Search for the cell housing the specified text and yield its [X, Y] center coordinate. 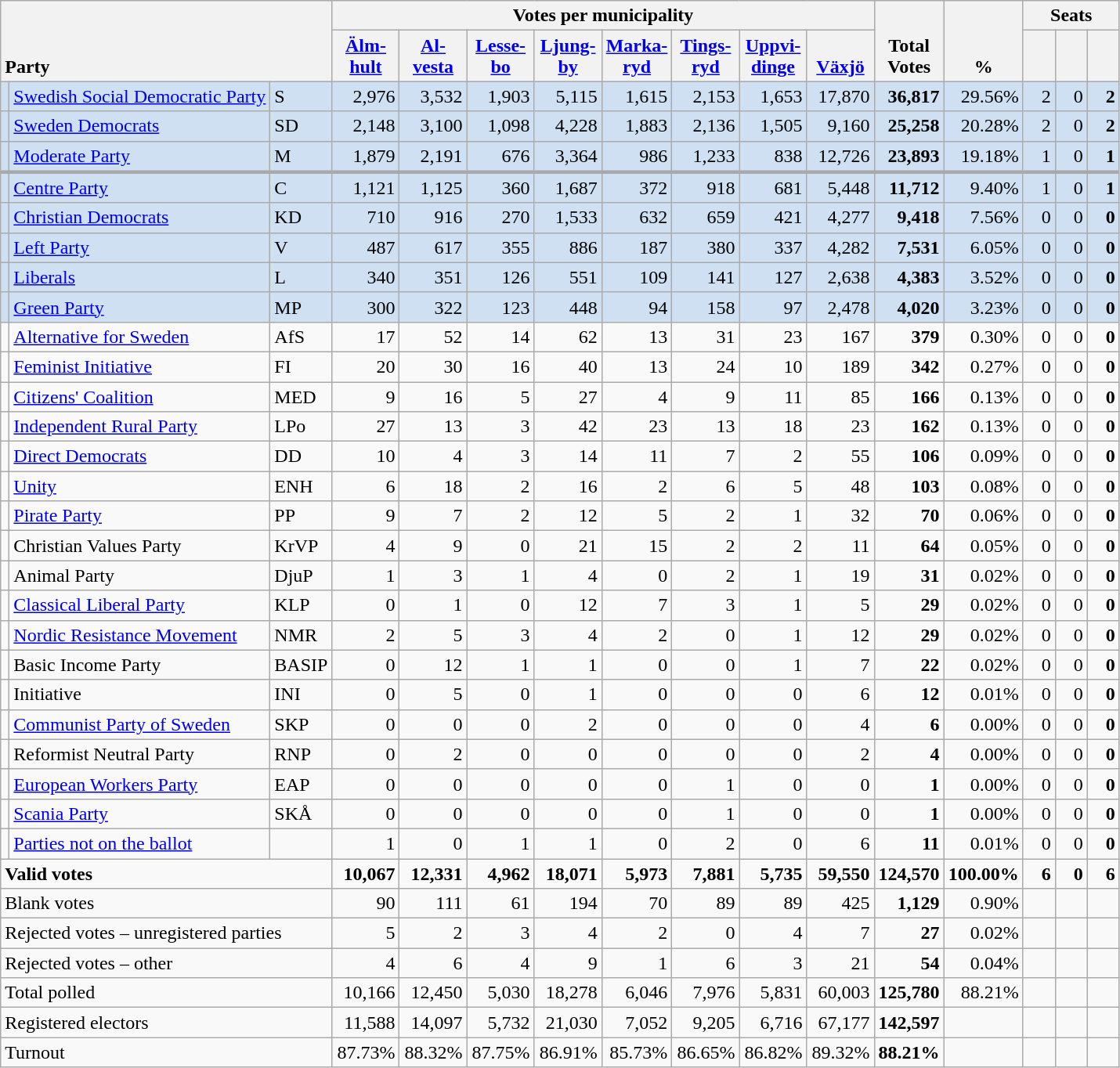
Direct Democrats [139, 456]
Scania Party [139, 814]
94 [637, 307]
89.32% [840, 1052]
106 [909, 456]
0.05% [984, 546]
127 [773, 277]
Nordic Resistance Movement [139, 635]
64 [909, 546]
189 [840, 366]
676 [500, 157]
126 [500, 277]
Classical Liberal Party [139, 605]
1,505 [773, 126]
36,817 [909, 96]
1,533 [568, 218]
LPo [301, 427]
4,282 [840, 247]
379 [909, 337]
Moderate Party [139, 157]
5,115 [568, 96]
421 [773, 218]
BASIP [301, 665]
KLP [301, 605]
19 [840, 575]
32 [840, 516]
Basic Income Party [139, 665]
18,278 [568, 993]
632 [637, 218]
7,052 [637, 1023]
7.56% [984, 218]
SKÅ [301, 814]
25,258 [909, 126]
270 [500, 218]
40 [568, 366]
4,962 [500, 873]
55 [840, 456]
3,532 [433, 96]
1,233 [706, 157]
24 [706, 366]
141 [706, 277]
14,097 [433, 1023]
Independent Rural Party [139, 427]
Left Party [139, 247]
30 [433, 366]
Al- vesta [433, 56]
342 [909, 366]
659 [706, 218]
Rejected votes – unregistered parties [166, 933]
11,588 [366, 1023]
351 [433, 277]
Green Party [139, 307]
NMR [301, 635]
61 [500, 904]
Christian Values Party [139, 546]
100.00% [984, 873]
29.56% [984, 96]
19.18% [984, 157]
Party [166, 41]
11,712 [909, 188]
42 [568, 427]
710 [366, 218]
340 [366, 277]
1,903 [500, 96]
4,228 [568, 126]
0.04% [984, 963]
Communist Party of Sweden [139, 724]
European Workers Party [139, 784]
103 [909, 486]
4,020 [909, 307]
12,331 [433, 873]
10,067 [366, 873]
2,153 [706, 96]
15 [637, 546]
87.75% [500, 1052]
142,597 [909, 1023]
Feminist Initiative [139, 366]
3,364 [568, 157]
7,531 [909, 247]
SKP [301, 724]
KD [301, 218]
KrVP [301, 546]
5,448 [840, 188]
109 [637, 277]
9,205 [706, 1023]
85.73% [637, 1052]
1,125 [433, 188]
111 [433, 904]
7,881 [706, 873]
ENH [301, 486]
Alternative for Sweden [139, 337]
838 [773, 157]
Total polled [166, 993]
48 [840, 486]
886 [568, 247]
3,100 [433, 126]
6.05% [984, 247]
86.91% [568, 1052]
4,277 [840, 218]
158 [706, 307]
Citizens' Coalition [139, 397]
PP [301, 516]
67,177 [840, 1023]
6,716 [773, 1023]
Marka- ryd [637, 56]
Uppvi- dinge [773, 56]
1,098 [500, 126]
Centre Party [139, 188]
21,030 [568, 1023]
448 [568, 307]
187 [637, 247]
5,831 [773, 993]
22 [909, 665]
Animal Party [139, 575]
20 [366, 366]
0.30% [984, 337]
SD [301, 126]
Pirate Party [139, 516]
0.90% [984, 904]
INI [301, 695]
166 [909, 397]
125,780 [909, 993]
FI [301, 366]
12,450 [433, 993]
0.27% [984, 366]
5,732 [500, 1023]
AfS [301, 337]
2,136 [706, 126]
681 [773, 188]
% [984, 41]
1,687 [568, 188]
0.09% [984, 456]
Sweden Democrats [139, 126]
20.28% [984, 126]
MED [301, 397]
Turnout [166, 1052]
Växjö [840, 56]
5,030 [500, 993]
2,478 [840, 307]
355 [500, 247]
M [301, 157]
7,976 [706, 993]
17 [366, 337]
9,160 [840, 126]
2,191 [433, 157]
337 [773, 247]
12,726 [840, 157]
425 [840, 904]
Swedish Social Democratic Party [139, 96]
Valid votes [166, 873]
1,653 [773, 96]
2,976 [366, 96]
EAP [301, 784]
5,973 [637, 873]
9.40% [984, 188]
916 [433, 218]
Initiative [139, 695]
10,166 [366, 993]
360 [500, 188]
Älm- hult [366, 56]
167 [840, 337]
Reformist Neutral Party [139, 754]
0.08% [984, 486]
Total Votes [909, 41]
918 [706, 188]
124,570 [909, 873]
Unity [139, 486]
60,003 [840, 993]
DjuP [301, 575]
6,046 [637, 993]
V [301, 247]
Tings- ryd [706, 56]
Votes per municipality [603, 16]
300 [366, 307]
Ljung- by [568, 56]
Registered electors [166, 1023]
162 [909, 427]
18,071 [568, 873]
23,893 [909, 157]
Lesse- bo [500, 56]
59,550 [840, 873]
1,615 [637, 96]
MP [301, 307]
1,129 [909, 904]
380 [706, 247]
86.82% [773, 1052]
Christian Democrats [139, 218]
1,121 [366, 188]
2,148 [366, 126]
2,638 [840, 277]
Parties not on the ballot [139, 843]
88.32% [433, 1052]
54 [909, 963]
0.06% [984, 516]
62 [568, 337]
123 [500, 307]
97 [773, 307]
Seats [1071, 16]
17,870 [840, 96]
4,383 [909, 277]
372 [637, 188]
DD [301, 456]
RNP [301, 754]
986 [637, 157]
9,418 [909, 218]
L [301, 277]
5,735 [773, 873]
87.73% [366, 1052]
487 [366, 247]
Rejected votes – other [166, 963]
194 [568, 904]
86.65% [706, 1052]
617 [433, 247]
52 [433, 337]
85 [840, 397]
551 [568, 277]
1,879 [366, 157]
3.52% [984, 277]
Blank votes [166, 904]
3.23% [984, 307]
1,883 [637, 126]
90 [366, 904]
Liberals [139, 277]
S [301, 96]
C [301, 188]
322 [433, 307]
